Detect which cell encompasses the target text, then output its [x, y] center coordinate. 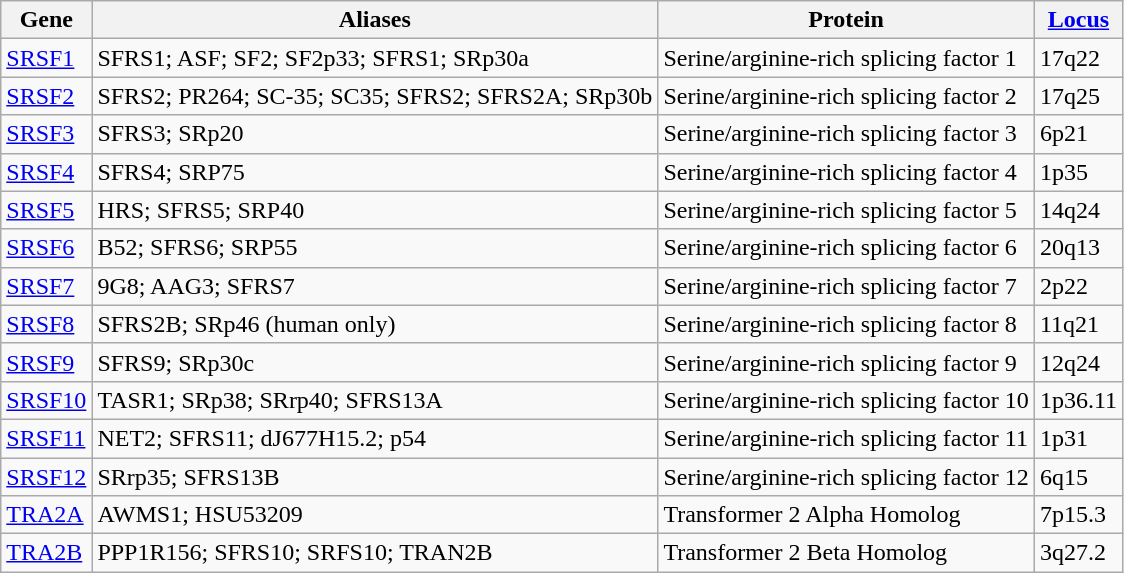
6p21 [1078, 134]
Locus [1078, 20]
NET2; SFRS11; dJ677H15.2; p54 [375, 438]
AWMS1; HSU53209 [375, 515]
Serine/arginine-rich splicing factor 5 [846, 210]
Serine/arginine-rich splicing factor 11 [846, 438]
1p35 [1078, 172]
SFRS9; SRp30c [375, 362]
3q27.2 [1078, 553]
SRSF9 [46, 362]
SRSF11 [46, 438]
Gene [46, 20]
Serine/arginine-rich splicing factor 6 [846, 248]
SRSF3 [46, 134]
20q13 [1078, 248]
Serine/arginine-rich splicing factor 4 [846, 172]
B52; SFRS6; SRP55 [375, 248]
Protein [846, 20]
TRA2A [46, 515]
TRA2B [46, 553]
17q22 [1078, 58]
1p36.11 [1078, 400]
SFRS2B; SRp46 (human only) [375, 324]
SFRS1; ASF; SF2; SF2p33; SFRS1; SRp30a [375, 58]
SRSF4 [46, 172]
14q24 [1078, 210]
Serine/arginine-rich splicing factor 1 [846, 58]
SFRS2; PR264; SC-35; SC35; SFRS2; SFRS2A; SRp30b [375, 96]
SRSF2 [46, 96]
Serine/arginine-rich splicing factor 12 [846, 477]
Transformer 2 Alpha Homolog [846, 515]
PPP1R156; SFRS10; SRFS10; TRAN2B [375, 553]
SRSF6 [46, 248]
SRSF1 [46, 58]
Serine/arginine-rich splicing factor 8 [846, 324]
Serine/arginine-rich splicing factor 10 [846, 400]
Aliases [375, 20]
1p31 [1078, 438]
Serine/arginine-rich splicing factor 7 [846, 286]
SRSF12 [46, 477]
SFRS3; SRp20 [375, 134]
Serine/arginine-rich splicing factor 9 [846, 362]
17q25 [1078, 96]
SRSF10 [46, 400]
9G8; AAG3; SFRS7 [375, 286]
SRSF7 [46, 286]
SFRS4; SRP75 [375, 172]
HRS; SFRS5; SRP40 [375, 210]
2p22 [1078, 286]
SRSF8 [46, 324]
Serine/arginine-rich splicing factor 3 [846, 134]
12q24 [1078, 362]
7p15.3 [1078, 515]
Serine/arginine-rich splicing factor 2 [846, 96]
TASR1; SRp38; SRrp40; SFRS13A [375, 400]
Transformer 2 Beta Homolog [846, 553]
11q21 [1078, 324]
SRSF5 [46, 210]
6q15 [1078, 477]
SRrp35; SFRS13B [375, 477]
